Output the [X, Y] coordinate of the center of the cell containing the given text.  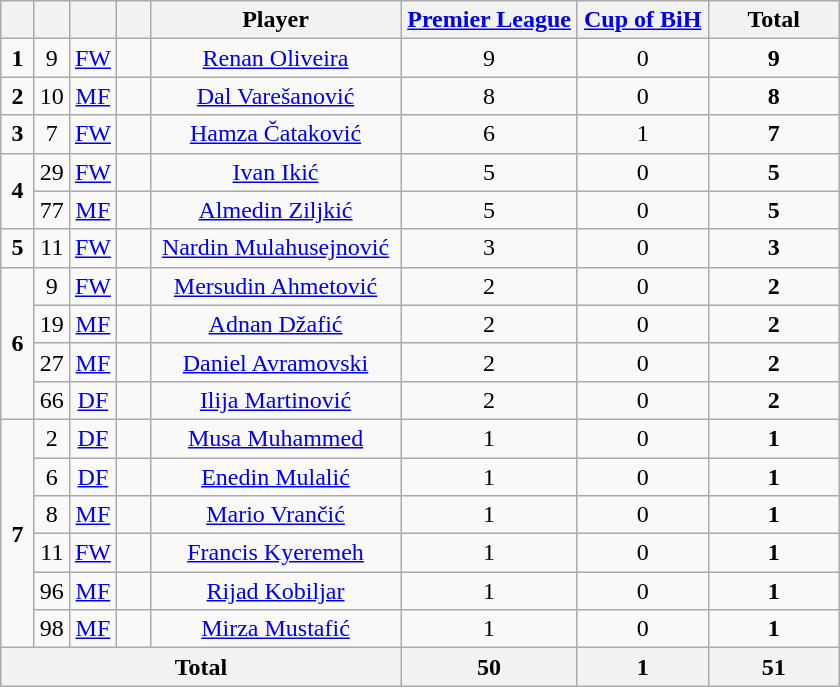
Francis Kyeremeh [276, 553]
4 [18, 191]
Hamza Čataković [276, 134]
98 [52, 629]
Daniel Avramovski [276, 362]
Adnan Džafić [276, 324]
Nardin Mulahusejnović [276, 248]
51 [774, 667]
Cup of BiH [642, 20]
Musa Muhammed [276, 438]
Ivan Ikić [276, 172]
66 [52, 400]
Premier League [489, 20]
19 [52, 324]
96 [52, 591]
50 [489, 667]
Player [276, 20]
Almedin Ziljkić [276, 210]
Renan Oliveira [276, 58]
Dal Varešanović [276, 96]
Ilija Martinović [276, 400]
27 [52, 362]
29 [52, 172]
Mersudin Ahmetović [276, 286]
Enedin Mulalić [276, 477]
77 [52, 210]
Mirza Mustafić [276, 629]
10 [52, 96]
Mario Vrančić [276, 515]
Rijad Kobiljar [276, 591]
